Capture the cell that displays the provided text and extract its (x, y) central coordinate. 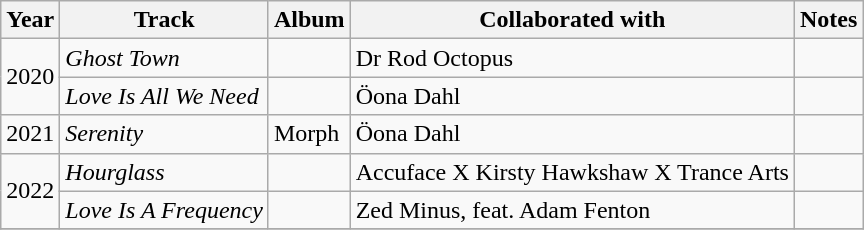
Love Is A Frequency (164, 210)
Morph (309, 134)
Year (30, 20)
2020 (30, 77)
Notes (828, 20)
Track (164, 20)
Ghost Town (164, 58)
2021 (30, 134)
Accuface X Kirsty Hawkshaw X Trance Arts (572, 172)
2022 (30, 191)
Love Is All We Need (164, 96)
Album (309, 20)
Serenity (164, 134)
Collaborated with (572, 20)
Hourglass (164, 172)
Zed Minus, feat. Adam Fenton (572, 210)
Dr Rod Octopus (572, 58)
